Extract the [x, y] coordinate from the center of the cell holding the provided text.  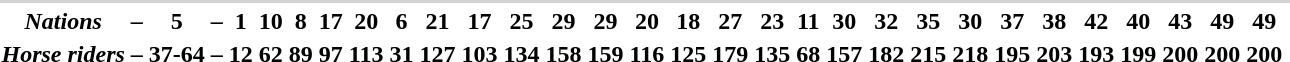
23 [772, 21]
11 [808, 21]
1 [240, 21]
43 [1180, 21]
37 [1012, 21]
40 [1138, 21]
35 [928, 21]
27 [730, 21]
Nations [63, 21]
42 [1096, 21]
32 [886, 21]
38 [1054, 21]
25 [522, 21]
10 [270, 21]
6 [402, 21]
21 [438, 21]
8 [300, 21]
5 [176, 21]
18 [688, 21]
